Identify which cell holds the provided text, then report its [X, Y] central coordinate. 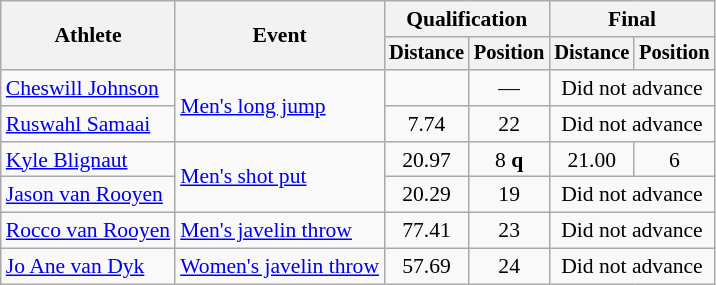
Final [632, 19]
Rocco van Rooyen [88, 231]
Athlete [88, 36]
Jo Ane van Dyk [88, 267]
20.29 [426, 195]
19 [509, 195]
Men's shot put [280, 178]
21.00 [592, 160]
Qualification [466, 19]
Kyle Blignaut [88, 160]
Ruswahl Samaai [88, 124]
Women's javelin throw [280, 267]
7.74 [426, 124]
Men's javelin throw [280, 231]
57.69 [426, 267]
6 [674, 160]
22 [509, 124]
— [509, 88]
8 q [509, 160]
Men's long jump [280, 106]
20.97 [426, 160]
24 [509, 267]
Event [280, 36]
77.41 [426, 231]
Cheswill Johnson [88, 88]
Jason van Rooyen [88, 195]
23 [509, 231]
